Locate the cell with the specified text and output its [X, Y] center coordinate. 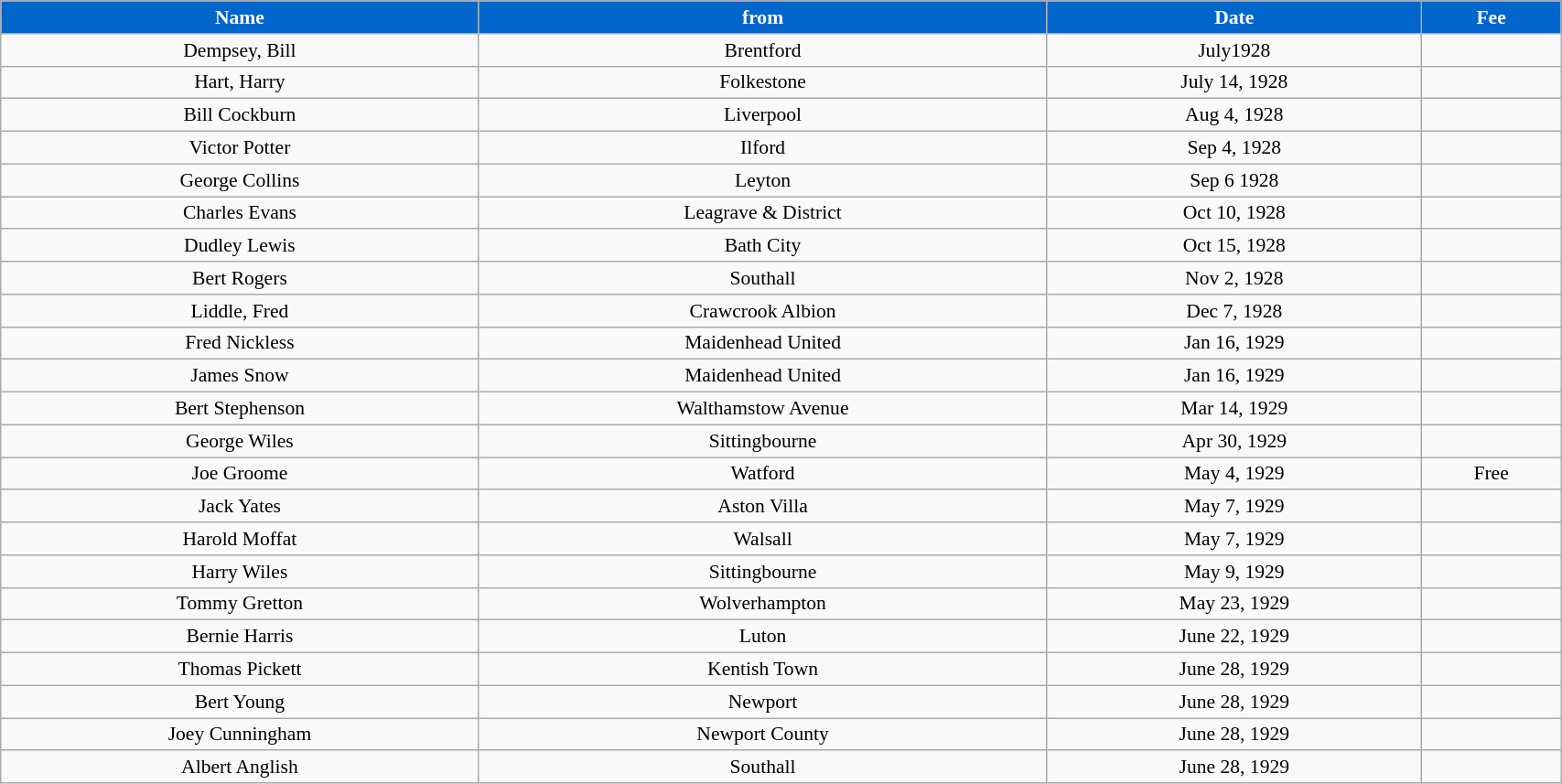
Mar 14, 1929 [1234, 409]
Thomas Pickett [240, 670]
Apr 30, 1929 [1234, 441]
Sep 4, 1928 [1234, 148]
Dec 7, 1928 [1234, 311]
Newport County [763, 735]
Name [240, 17]
Joey Cunningham [240, 735]
Nov 2, 1928 [1234, 278]
Kentish Town [763, 670]
George Wiles [240, 441]
Jack Yates [240, 507]
Hart, Harry [240, 82]
Liddle, Fred [240, 311]
Brentford [763, 50]
Bert Young [240, 702]
Ilford [763, 148]
Bill Cockburn [240, 115]
June 22, 1929 [1234, 637]
Free [1492, 474]
Bath City [763, 246]
Charles Evans [240, 213]
Bert Stephenson [240, 409]
Folkestone [763, 82]
Albert Anglish [240, 768]
May 4, 1929 [1234, 474]
Dempsey, Bill [240, 50]
Fred Nickless [240, 343]
Leyton [763, 180]
Aston Villa [763, 507]
Dudley Lewis [240, 246]
Fee [1492, 17]
Leagrave & District [763, 213]
Bernie Harris [240, 637]
Bert Rogers [240, 278]
Harold Moffat [240, 539]
Crawcrook Albion [763, 311]
Tommy Gretton [240, 604]
Luton [763, 637]
from [763, 17]
Walthamstow Avenue [763, 409]
Harry Wiles [240, 572]
Watford [763, 474]
Walsall [763, 539]
Liverpool [763, 115]
Wolverhampton [763, 604]
James Snow [240, 376]
Oct 10, 1928 [1234, 213]
Date [1234, 17]
Aug 4, 1928 [1234, 115]
Oct 15, 1928 [1234, 246]
Joe Groome [240, 474]
May 23, 1929 [1234, 604]
George Collins [240, 180]
Newport [763, 702]
May 9, 1929 [1234, 572]
July 14, 1928 [1234, 82]
July1928 [1234, 50]
Sep 6 1928 [1234, 180]
Victor Potter [240, 148]
